For the text-containing cell, return its midpoint in [X, Y] coordinate format. 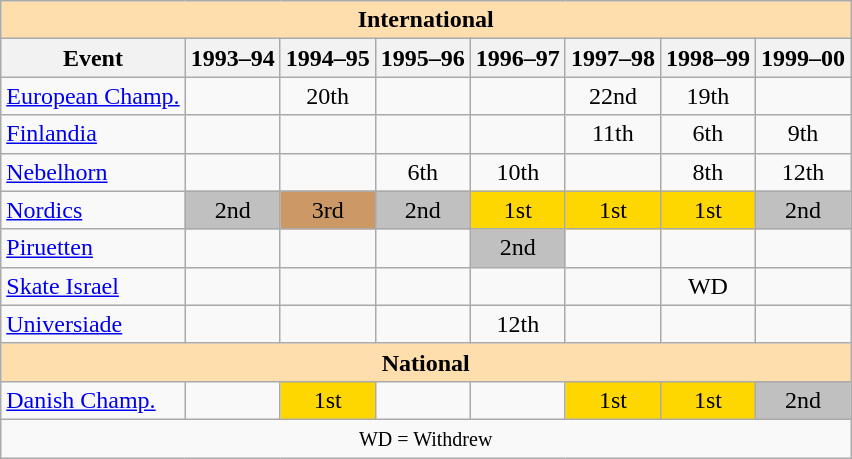
1993–94 [232, 58]
1996–97 [518, 58]
9th [802, 134]
10th [518, 172]
19th [708, 96]
National [426, 362]
WD [708, 286]
22nd [612, 96]
1998–99 [708, 58]
Nordics [93, 210]
1995–96 [422, 58]
European Champ. [93, 96]
1997–98 [612, 58]
Event [93, 58]
1994–95 [328, 58]
WD = Withdrew [426, 438]
Finlandia [93, 134]
1999–00 [802, 58]
11th [612, 134]
Danish Champ. [93, 400]
8th [708, 172]
20th [328, 96]
Piruetten [93, 248]
Universiade [93, 324]
International [426, 20]
Nebelhorn [93, 172]
3rd [328, 210]
Skate Israel [93, 286]
